Search for the cell housing the specified text and yield its (x, y) center coordinate. 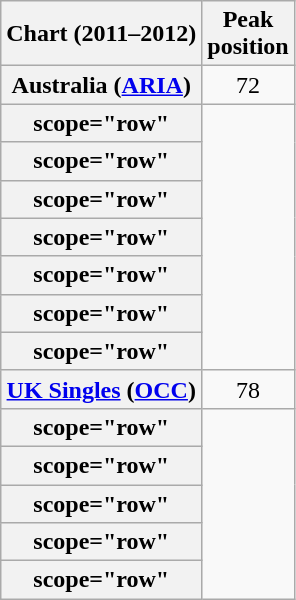
Chart (2011–2012) (102, 34)
72 (248, 85)
78 (248, 389)
UK Singles (OCC) (102, 389)
Australia (ARIA) (102, 85)
Peakposition (248, 34)
